Return (x, y) of the center of cell containing provided text 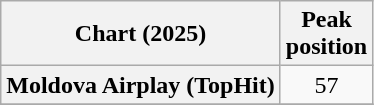
Moldova Airplay (TopHit) (141, 85)
Peakposition (326, 34)
Chart (2025) (141, 34)
57 (326, 85)
